From the cell containing the given text, extract its center point as (X, Y) coordinate. 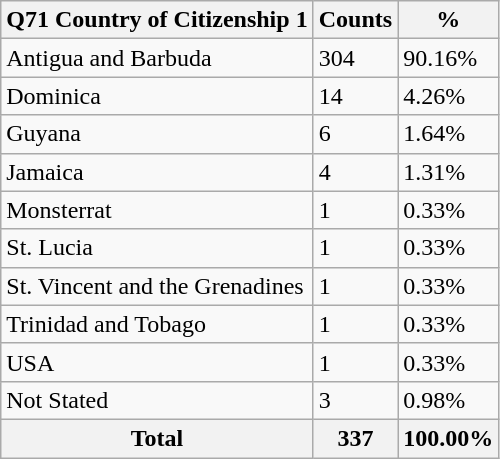
4 (355, 172)
0.98% (448, 400)
Not Stated (157, 400)
St. Lucia (157, 248)
% (448, 20)
USA (157, 362)
1.31% (448, 172)
90.16% (448, 58)
Q71 Country of Citizenship 1 (157, 20)
337 (355, 438)
1.64% (448, 134)
6 (355, 134)
Monsterrat (157, 210)
Dominica (157, 96)
Antigua and Barbuda (157, 58)
4.26% (448, 96)
Trinidad and Tobago (157, 324)
Guyana (157, 134)
100.00% (448, 438)
304 (355, 58)
Counts (355, 20)
3 (355, 400)
Total (157, 438)
St. Vincent and the Grenadines (157, 286)
14 (355, 96)
Jamaica (157, 172)
